Extract the [x, y] coordinate from the center of the cell holding the provided text.  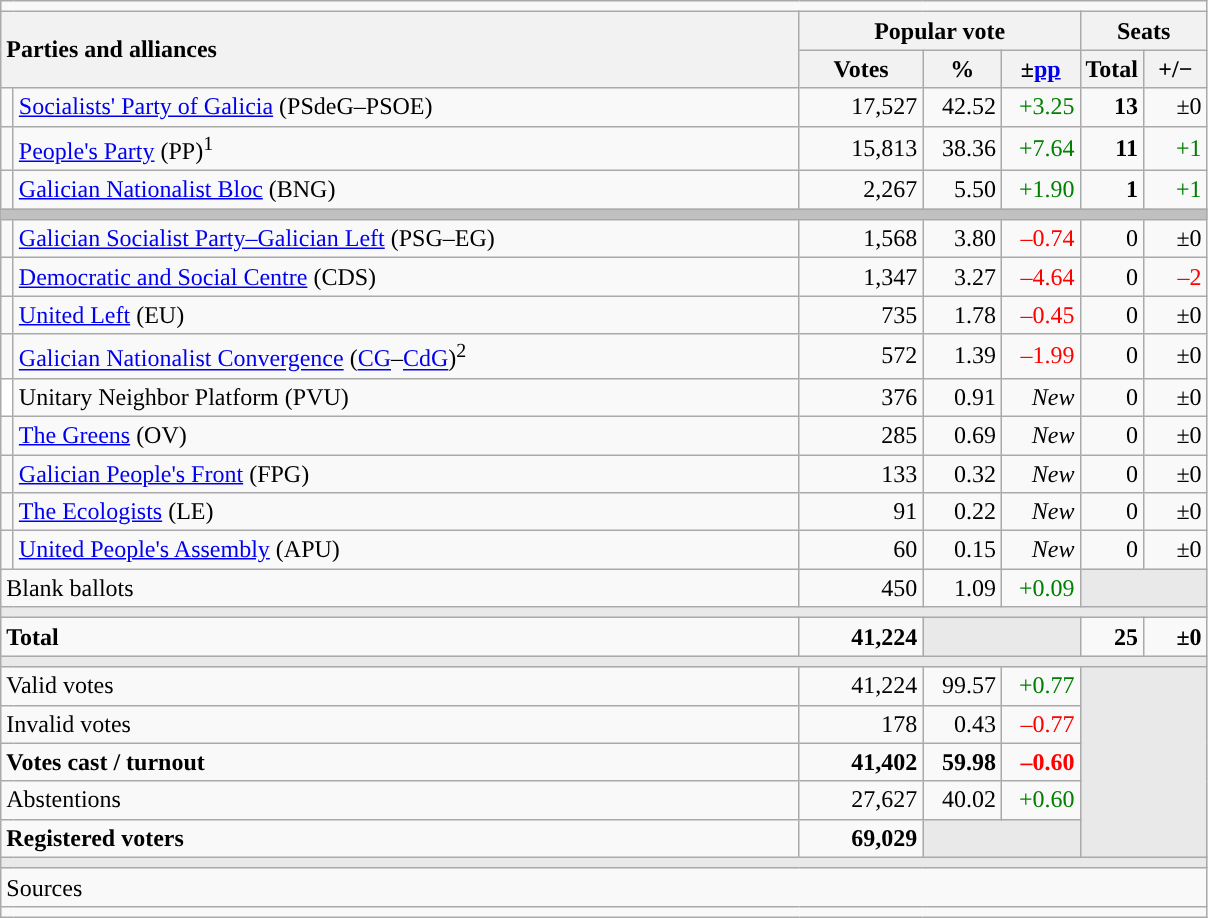
42.52 [962, 107]
Parties and alliances [400, 50]
Abstentions [400, 800]
–0.74 [1040, 239]
0.15 [962, 550]
99.57 [962, 686]
1.09 [962, 588]
0.43 [962, 724]
People's Party (PP)1 [406, 148]
Galician People's Front (FPG) [406, 474]
40.02 [962, 800]
Popular vote [940, 31]
735 [861, 315]
Votes [861, 69]
Galician Nationalist Convergence (CG–CdG)2 [406, 356]
17,527 [861, 107]
Socialists' Party of Galicia (PSdeG–PSOE) [406, 107]
133 [861, 474]
–0.45 [1040, 315]
0.32 [962, 474]
Galician Nationalist Bloc (BNG) [406, 190]
±pp [1040, 69]
+0.60 [1040, 800]
25 [1112, 637]
376 [861, 397]
+3.25 [1040, 107]
27,627 [861, 800]
572 [861, 356]
–1.99 [1040, 356]
Democratic and Social Centre (CDS) [406, 277]
+0.09 [1040, 588]
–2 [1176, 277]
38.36 [962, 148]
0.69 [962, 435]
United People's Assembly (APU) [406, 550]
Votes cast / turnout [400, 762]
41,402 [861, 762]
0.22 [962, 512]
Blank ballots [400, 588]
Seats [1144, 31]
–0.77 [1040, 724]
1.78 [962, 315]
11 [1112, 148]
–0.60 [1040, 762]
Galician Socialist Party–Galician Left (PSG–EG) [406, 239]
+0.77 [1040, 686]
91 [861, 512]
Valid votes [400, 686]
+1.90 [1040, 190]
Sources [604, 887]
3.27 [962, 277]
The Greens (OV) [406, 435]
3.80 [962, 239]
Unitary Neighbor Platform (PVU) [406, 397]
1.39 [962, 356]
1,568 [861, 239]
13 [1112, 107]
–4.64 [1040, 277]
15,813 [861, 148]
+7.64 [1040, 148]
69,029 [861, 838]
% [962, 69]
1 [1112, 190]
United Left (EU) [406, 315]
0.91 [962, 397]
285 [861, 435]
1,347 [861, 277]
+/− [1176, 69]
59.98 [962, 762]
5.50 [962, 190]
450 [861, 588]
60 [861, 550]
The Ecologists (LE) [406, 512]
Invalid votes [400, 724]
Registered voters [400, 838]
178 [861, 724]
2,267 [861, 190]
